Scan for the cell matching the given text and deliver its (X, Y) coordinate at center. 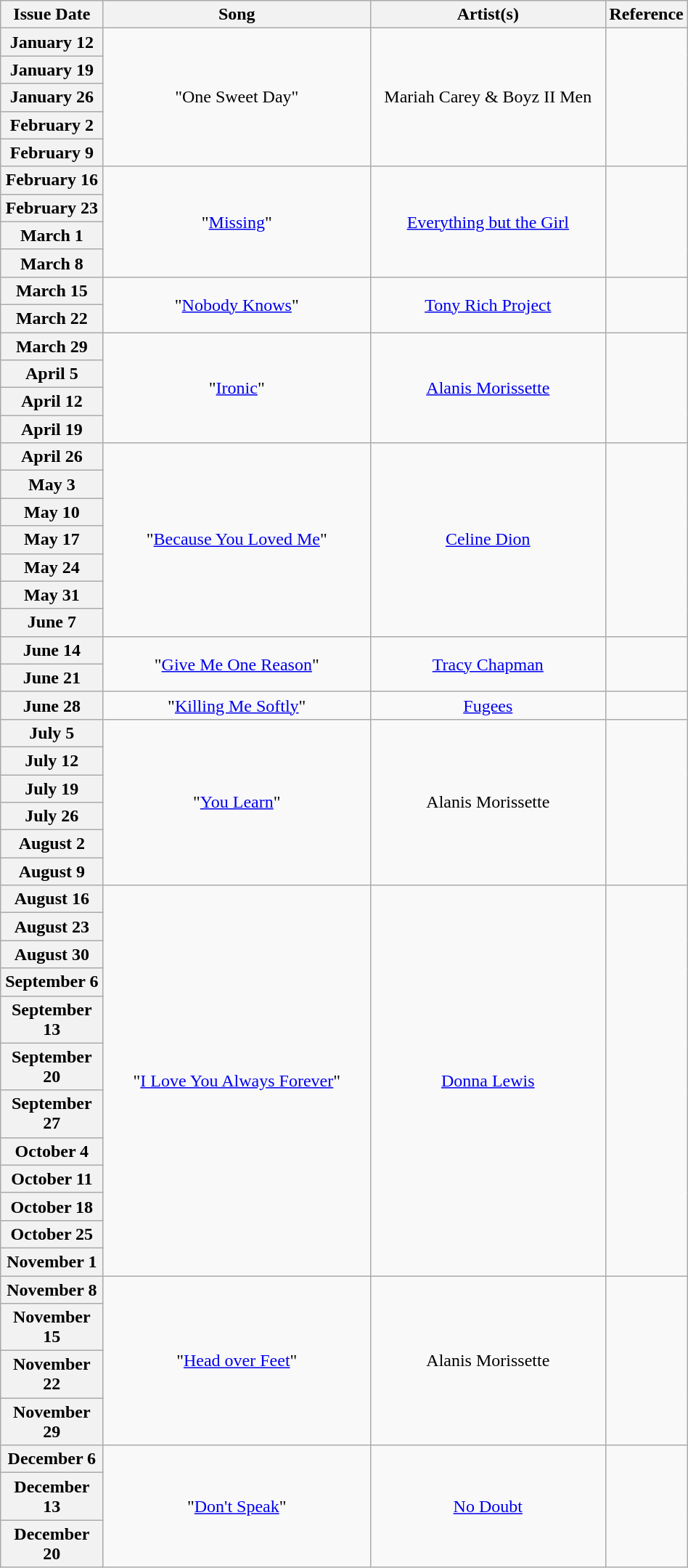
March 8 (52, 263)
April 5 (52, 374)
April 12 (52, 402)
January 12 (52, 42)
April 26 (52, 457)
October 11 (52, 1179)
August 9 (52, 872)
"Don't Speak" (237, 1506)
December 6 (52, 1459)
August 30 (52, 954)
"Killing Me Softly" (237, 705)
February 9 (52, 153)
April 19 (52, 429)
September 13 (52, 1020)
"One Sweet Day" (237, 97)
Artist(s) (488, 15)
"Head over Feet" (237, 1360)
November 1 (52, 1262)
No Doubt (488, 1506)
May 31 (52, 595)
December 20 (52, 1544)
May 24 (52, 567)
March 29 (52, 346)
March 15 (52, 291)
May 17 (52, 540)
August 16 (52, 899)
June 7 (52, 622)
July 19 (52, 788)
October 18 (52, 1206)
Reference (646, 15)
"Nobody Knows" (237, 304)
March 1 (52, 235)
October 25 (52, 1234)
December 13 (52, 1496)
Donna Lewis (488, 1081)
May 10 (52, 512)
June 28 (52, 705)
Celine Dion (488, 540)
September 20 (52, 1066)
Fugees (488, 705)
Tony Rich Project (488, 304)
"You Learn" (237, 802)
November 15 (52, 1328)
Mariah Carey & Boyz II Men (488, 97)
July 5 (52, 733)
September 27 (52, 1114)
June 21 (52, 678)
August 2 (52, 844)
Song (237, 15)
February 16 (52, 180)
October 4 (52, 1151)
February 23 (52, 208)
November 22 (52, 1374)
January 19 (52, 70)
May 3 (52, 484)
July 12 (52, 760)
"Missing" (237, 222)
June 14 (52, 650)
July 26 (52, 816)
November 8 (52, 1289)
Tracy Chapman (488, 664)
March 22 (52, 318)
January 26 (52, 97)
"Give Me One Reason" (237, 664)
September 6 (52, 982)
November 29 (52, 1422)
February 2 (52, 125)
Issue Date (52, 15)
"Ironic" (237, 388)
"I Love You Always Forever" (237, 1081)
Everything but the Girl (488, 222)
August 23 (52, 927)
"Because You Loved Me" (237, 540)
